Search for the cell housing the specified text and yield its [x, y] center coordinate. 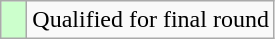
Qualified for final round [151, 20]
